Return [X, Y] of the center of cell containing provided text 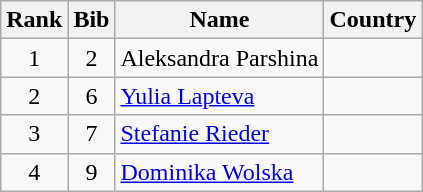
4 [34, 172]
3 [34, 134]
Rank [34, 20]
9 [92, 172]
6 [92, 96]
Bib [92, 20]
1 [34, 58]
Country [373, 20]
Aleksandra Parshina [220, 58]
7 [92, 134]
Dominika Wolska [220, 172]
Name [220, 20]
Yulia Lapteva [220, 96]
Stefanie Rieder [220, 134]
